Return [X, Y] of the center of cell containing provided text 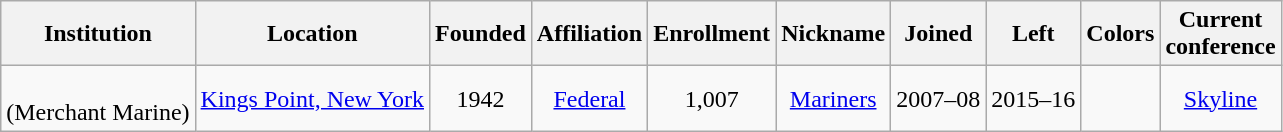
Currentconference [1220, 34]
2015–16 [1034, 98]
Nickname [834, 34]
Institution [98, 34]
Location [312, 34]
Founded [481, 34]
Kings Point, New York [312, 98]
Joined [938, 34]
Affiliation [589, 34]
(Merchant Marine) [98, 98]
2007–08 [938, 98]
Left [1034, 34]
Enrollment [712, 34]
1942 [481, 98]
Federal [589, 98]
1,007 [712, 98]
Colors [1120, 34]
Skyline [1220, 98]
Mariners [834, 98]
